Search for the cell housing the specified text and yield its (x, y) center coordinate. 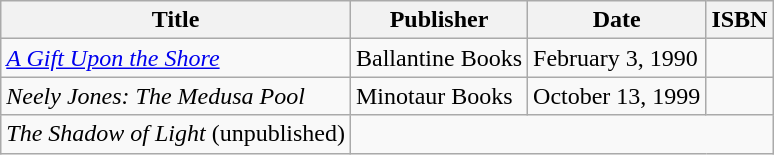
A Gift Upon the Shore (176, 58)
Title (176, 20)
February 3, 1990 (617, 58)
Ballantine Books (438, 58)
Minotaur Books (438, 96)
ISBN (740, 20)
Neely Jones: The Medusa Pool (176, 96)
The Shadow of Light (unpublished) (176, 134)
Date (617, 20)
Publisher (438, 20)
October 13, 1999 (617, 96)
